Scan for the cell matching the given text and deliver its (x, y) coordinate at center. 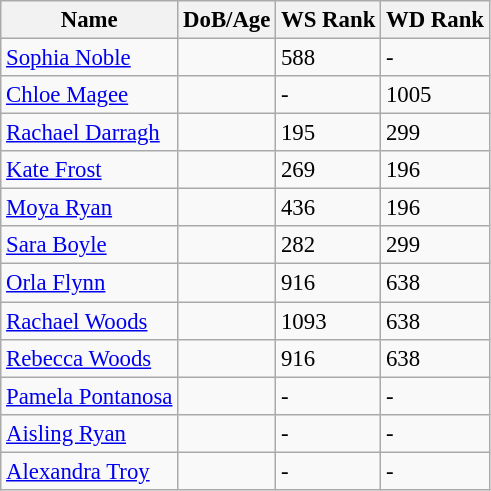
Chloe Magee (90, 95)
Moya Ryan (90, 208)
Sara Boyle (90, 245)
Rachael Woods (90, 321)
1005 (436, 95)
Aisling Ryan (90, 433)
Rebecca Woods (90, 358)
Alexandra Troy (90, 471)
Sophia Noble (90, 58)
WD Rank (436, 20)
1093 (328, 321)
282 (328, 245)
Name (90, 20)
195 (328, 133)
DoB/Age (227, 20)
Pamela Pontanosa (90, 396)
Kate Frost (90, 170)
Rachael Darragh (90, 133)
Orla Flynn (90, 283)
436 (328, 208)
269 (328, 170)
588 (328, 58)
WS Rank (328, 20)
